Determine the (X, Y) coordinate at the center of the cell enclosing the given text.  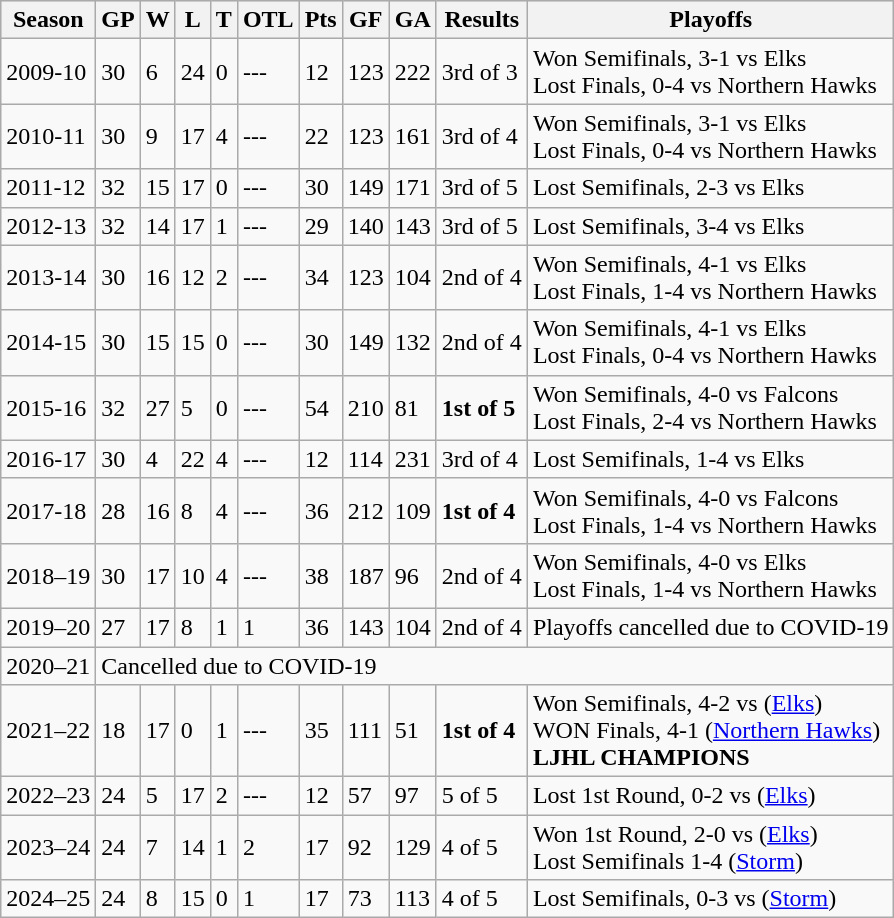
2018–19 (48, 576)
96 (412, 576)
2011-12 (48, 188)
W (158, 20)
2020–21 (48, 665)
140 (366, 226)
Lost Semifinals, 0-3 vs (Storm) (710, 899)
3rd of 3 (482, 72)
Results (482, 20)
OTL (268, 20)
2021–22 (48, 731)
5 of 5 (482, 796)
2012-13 (48, 226)
28 (118, 510)
Cancelled due to COVID-19 (495, 665)
Season (48, 20)
113 (412, 899)
GA (412, 20)
Lost Semifinals, 3-4 vs Elks (710, 226)
9 (158, 136)
7 (158, 848)
51 (412, 731)
81 (412, 408)
111 (366, 731)
97 (412, 796)
Won Semifinals, 4-1 vs ElksLost Finals, 0-4 vs Northern Hawks (710, 342)
212 (366, 510)
Won Semifinals, 4-2 vs (Elks)WON Finals, 4-1 (Northern Hawks)LJHL CHAMPIONS (710, 731)
Playoffs (710, 20)
10 (192, 576)
Won Semifinals, 4-1 vs ElksLost Finals, 1-4 vs Northern Hawks (710, 278)
1st of 5 (482, 408)
GF (366, 20)
Playoffs cancelled due to COVID-19 (710, 627)
34 (320, 278)
18 (118, 731)
Pts (320, 20)
2014-15 (48, 342)
2022–23 (48, 796)
114 (366, 459)
57 (366, 796)
231 (412, 459)
187 (366, 576)
92 (366, 848)
38 (320, 576)
2015-16 (48, 408)
2016-17 (48, 459)
73 (366, 899)
Won 1st Round, 2-0 vs (Elks)Lost Semifinals 1-4 (Storm) (710, 848)
Lost 1st Round, 0-2 vs (Elks) (710, 796)
29 (320, 226)
2024–25 (48, 899)
2017-18 (48, 510)
171 (412, 188)
222 (412, 72)
Won Semifinals, 4-0 vs ElksLost Finals, 1-4 vs Northern Hawks (710, 576)
Won Semifinals, 4-0 vs FalconsLost Finals, 2-4 vs Northern Hawks (710, 408)
GP (118, 20)
2009-10 (48, 72)
210 (366, 408)
54 (320, 408)
L (192, 20)
T (224, 20)
6 (158, 72)
Lost Semifinals, 2-3 vs Elks (710, 188)
2019–20 (48, 627)
Won Semifinals, 4-0 vs FalconsLost Finals, 1-4 vs Northern Hawks (710, 510)
2023–24 (48, 848)
129 (412, 848)
109 (412, 510)
35 (320, 731)
161 (412, 136)
2010-11 (48, 136)
Lost Semifinals, 1-4 vs Elks (710, 459)
2013-14 (48, 278)
132 (412, 342)
